Find where the given text appears and provide that cell's center as (x, y) coordinate. 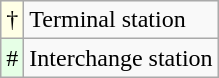
Interchange station (121, 58)
# (12, 58)
Terminal station (121, 20)
† (12, 20)
